From the cell containing the given text, extract its center point as (X, Y) coordinate. 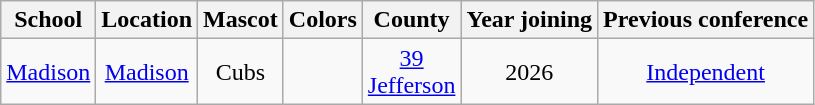
Colors (322, 20)
County (412, 20)
Mascot (241, 20)
School (48, 20)
Independent (706, 72)
Previous conference (706, 20)
2026 (530, 72)
Year joining (530, 20)
Cubs (241, 72)
39Jefferson (412, 72)
Location (147, 20)
